Provide the (x, y) coordinate of the cell's center where the given text is located.  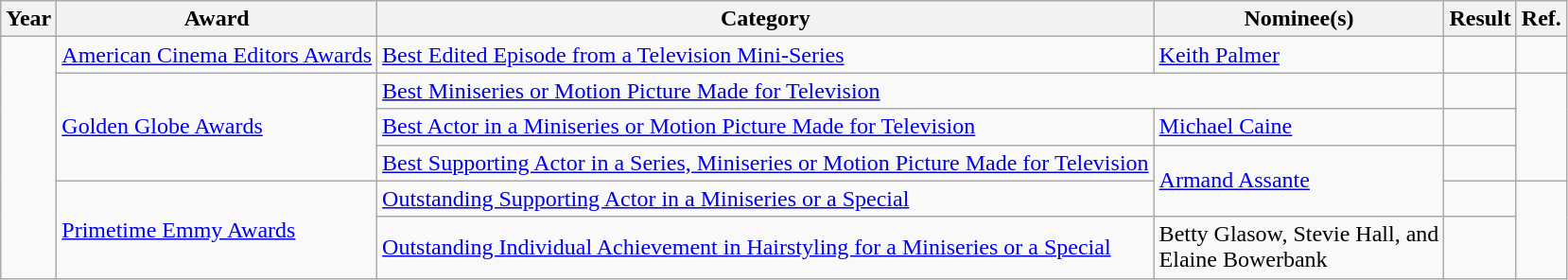
Best Actor in a Miniseries or Motion Picture Made for Television (766, 127)
Michael Caine (1299, 127)
Award (218, 19)
Outstanding Individual Achievement in Hairstyling for a Miniseries or a Special (766, 248)
Keith Palmer (1299, 55)
Ref. (1542, 19)
Year (28, 19)
American Cinema Editors Awards (218, 55)
Armand Assante (1299, 181)
Nominee(s) (1299, 19)
Best Miniseries or Motion Picture Made for Television (911, 91)
Golden Globe Awards (218, 127)
Best Edited Episode from a Television Mini-Series (766, 55)
Outstanding Supporting Actor in a Miniseries or a Special (766, 199)
Betty Glasow, Stevie Hall, and Elaine Bowerbank (1299, 248)
Primetime Emmy Awards (218, 229)
Category (766, 19)
Result (1480, 19)
Best Supporting Actor in a Series, Miniseries or Motion Picture Made for Television (766, 163)
